Provide the (x, y) coordinate of the cell's center where the given text is located.  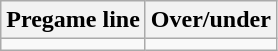
Pregame line (74, 20)
Over/under (210, 20)
